From the cell containing the given text, extract its center point as [X, Y] coordinate. 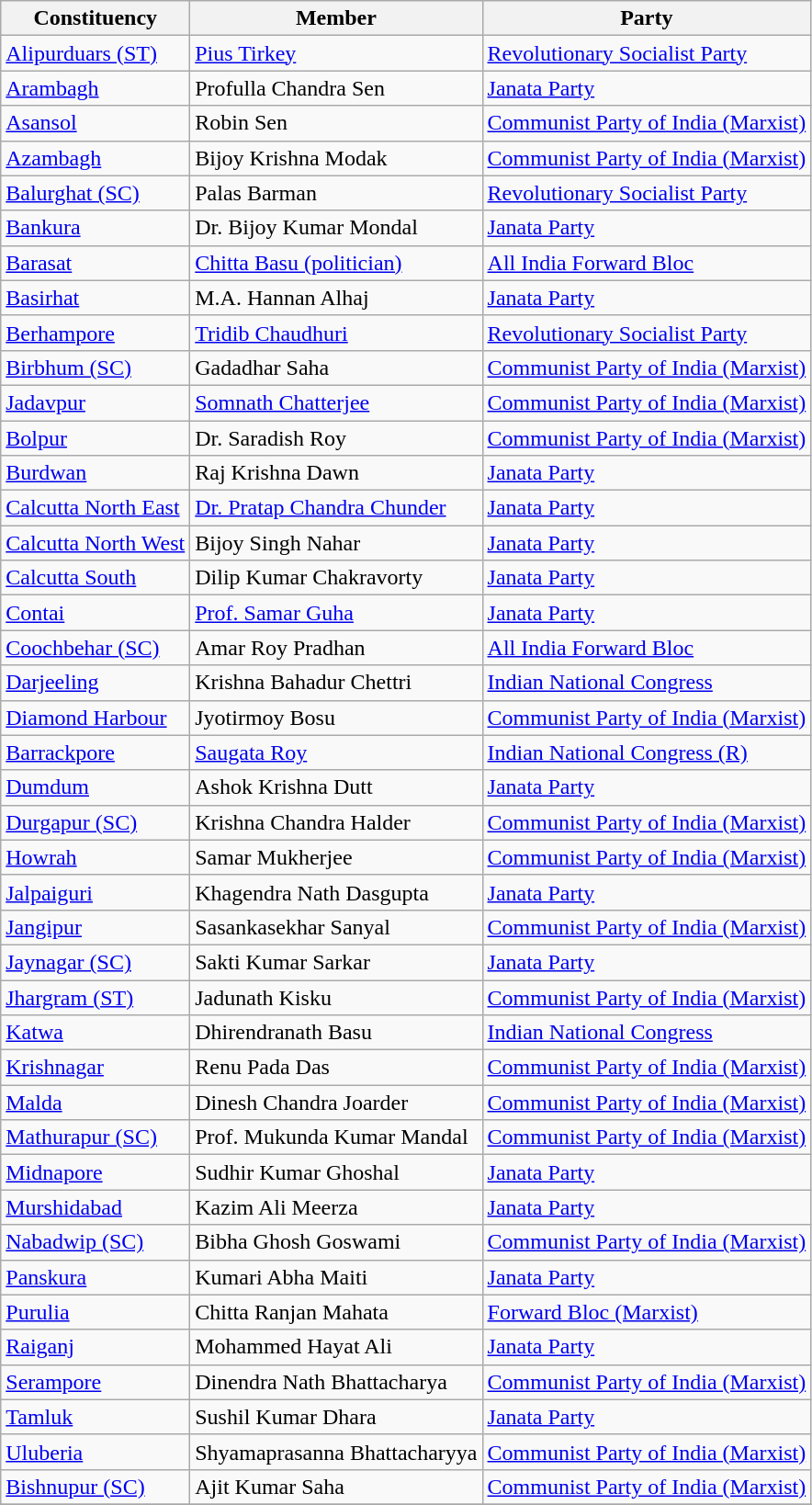
Dilip Kumar Chakravorty [336, 578]
Krishna Bahadur Chettri [336, 683]
Sasankasekhar Sanyal [336, 927]
Burdwan [96, 473]
Asansol [96, 123]
Somnath Chatterjee [336, 402]
Krishnagar [96, 1068]
Diamond Harbour [96, 718]
Jhargram (ST) [96, 997]
Shyamaprasanna Bhattacharyya [336, 1452]
Barrackpore [96, 752]
Purulia [96, 1312]
Samar Mukherjee [336, 857]
Katwa [96, 1033]
Mathurapur (SC) [96, 1137]
Indian National Congress (R) [647, 752]
Dr. Bijoy Kumar Mondal [336, 228]
Sudhir Kumar Ghoshal [336, 1172]
Calcutta North West [96, 543]
Howrah [96, 857]
Alipurduars (ST) [96, 53]
Constituency [96, 18]
Bijoy Krishna Modak [336, 158]
Chitta Ranjan Mahata [336, 1312]
Malda [96, 1103]
Murshidabad [96, 1207]
Jadunath Kisku [336, 997]
Renu Pada Das [336, 1068]
Coochbehar (SC) [96, 648]
Tamluk [96, 1417]
Party [647, 18]
Bijoy Singh Nahar [336, 543]
Pius Tirkey [336, 53]
Bibha Ghosh Goswami [336, 1242]
Gadadhar Saha [336, 368]
Kazim Ali Meerza [336, 1207]
Tridib Chaudhuri [336, 333]
Dinesh Chandra Joarder [336, 1103]
Khagendra Nath Dasgupta [336, 892]
Serampore [96, 1382]
Jalpaiguri [96, 892]
Ashok Krishna Dutt [336, 787]
Robin Sen [336, 123]
Krishna Chandra Halder [336, 822]
Dinendra Nath Bhattacharya [336, 1382]
Jaynagar (SC) [96, 962]
Amar Roy Pradhan [336, 648]
Kumari Abha Maiti [336, 1277]
Uluberia [96, 1452]
Dr. Pratap Chandra Chunder [336, 508]
Sakti Kumar Sarkar [336, 962]
Berhampore [96, 333]
Jadavpur [96, 402]
Raj Krishna Dawn [336, 473]
Jyotirmoy Bosu [336, 718]
Prof. Mukunda Kumar Mandal [336, 1137]
Panskura [96, 1277]
Basirhat [96, 298]
Profulla Chandra Sen [336, 88]
Calcutta South [96, 578]
Dhirendranath Basu [336, 1033]
Ajit Kumar Saha [336, 1487]
Midnapore [96, 1172]
Calcutta North East [96, 508]
Birbhum (SC) [96, 368]
Forward Bloc (Marxist) [647, 1312]
Dumdum [96, 787]
Barasat [96, 263]
Balurghat (SC) [96, 193]
Prof. Samar Guha [336, 613]
Member [336, 18]
Chitta Basu (politician) [336, 263]
Contai [96, 613]
Durgapur (SC) [96, 822]
Darjeeling [96, 683]
M.A. Hannan Alhaj [336, 298]
Nabadwip (SC) [96, 1242]
Palas Barman [336, 193]
Arambagh [96, 88]
Mohammed Hayat Ali [336, 1347]
Bishnupur (SC) [96, 1487]
Bolpur [96, 438]
Sushil Kumar Dhara [336, 1417]
Dr. Saradish Roy [336, 438]
Jangipur [96, 927]
Raiganj [96, 1347]
Azambagh [96, 158]
Saugata Roy [336, 752]
Bankura [96, 228]
